Scan for the cell matching the given text and deliver its [x, y] coordinate at center. 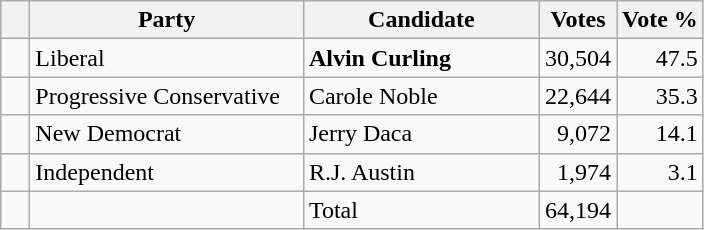
Carole Noble [421, 96]
Jerry Daca [421, 134]
35.3 [660, 96]
64,194 [578, 210]
Alvin Curling [421, 58]
14.1 [660, 134]
Total [421, 210]
47.5 [660, 58]
22,644 [578, 96]
Independent [167, 172]
3.1 [660, 172]
1,974 [578, 172]
Progressive Conservative [167, 96]
Vote % [660, 20]
Liberal [167, 58]
Party [167, 20]
30,504 [578, 58]
Votes [578, 20]
Candidate [421, 20]
New Democrat [167, 134]
R.J. Austin [421, 172]
9,072 [578, 134]
